Determine the [x, y] coordinate at the center of the cell enclosing the given text.  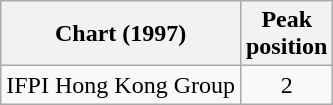
2 [286, 85]
IFPI Hong Kong Group [121, 85]
Chart (1997) [121, 34]
Peakposition [286, 34]
